Output the (x, y) coordinate of the center of the cell containing the given text.  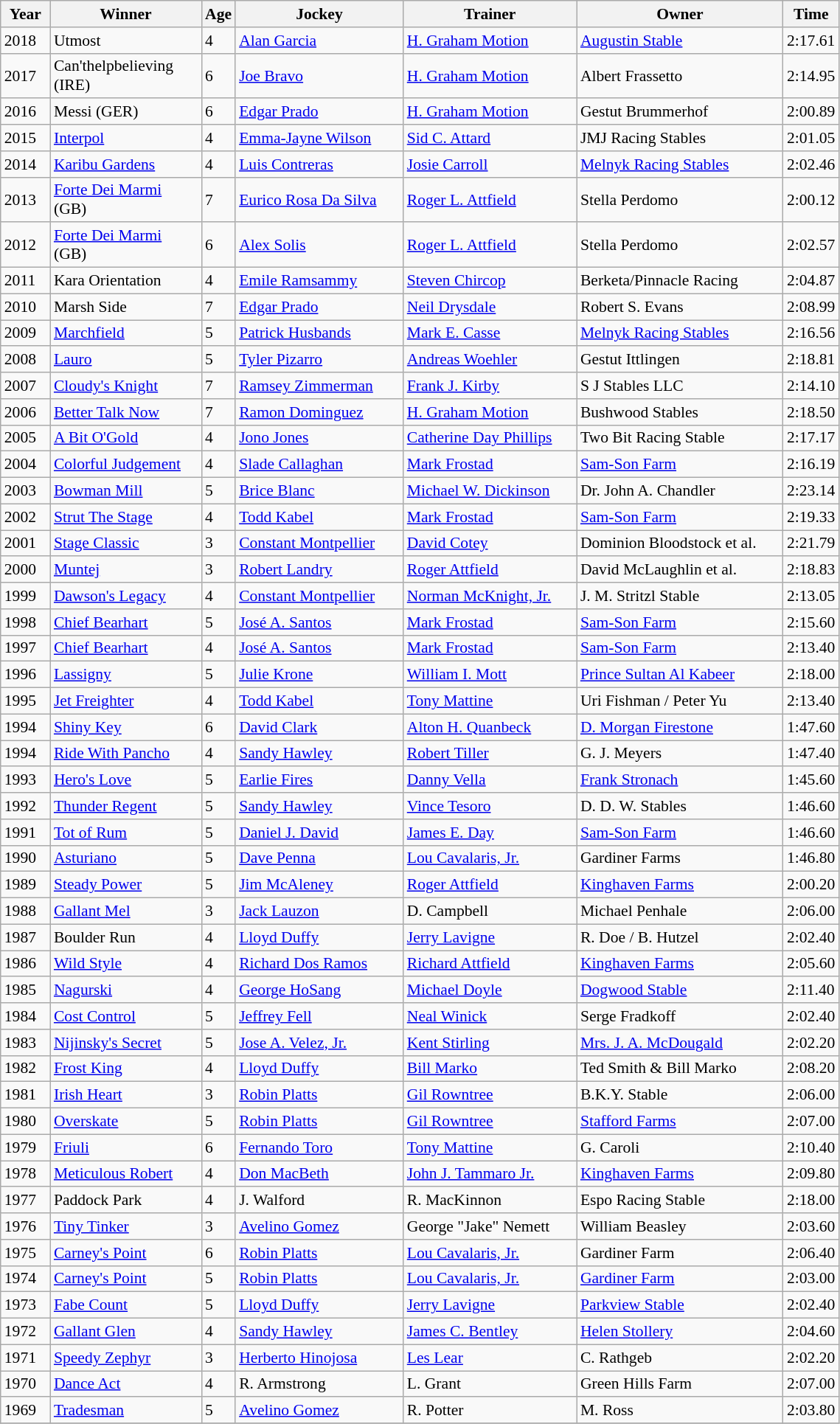
Mrs. J. A. McDougald (680, 1043)
John J. Tammaro Jr. (490, 1174)
Steven Chircop (490, 281)
D. Campbell (490, 911)
Neil Drysdale (490, 307)
Danny Vella (490, 780)
Stage Classic (125, 543)
1973 (25, 1305)
Dr. John A. Chandler (680, 491)
Slade Callaghan (319, 465)
Neal Winick (490, 1016)
1995 (25, 701)
Augustin Stable (680, 41)
Norman McKnight, Jr. (490, 596)
2:11.40 (811, 990)
Tradesman (125, 1411)
1982 (25, 1069)
Tot of Rum (125, 833)
2005 (25, 438)
Boulder Run (125, 937)
R. Doe / B. Hutzel (680, 937)
Cloudy's Knight (125, 386)
Patrick Husbands (319, 333)
Kara Orientation (125, 281)
D. Morgan Firestone (680, 727)
1988 (25, 911)
Les Lear (490, 1358)
2:00.89 (811, 112)
Speedy Zephyr (125, 1358)
2:04.60 (811, 1332)
2010 (25, 307)
Joe Bravo (319, 75)
1991 (25, 833)
J. Walford (319, 1201)
2:02.57 (811, 245)
William I. Mott (490, 675)
2004 (25, 465)
Serge Fradkoff (680, 1016)
Nagurski (125, 990)
2002 (25, 517)
David Cotey (490, 543)
Meticulous Robert (125, 1174)
Tiny Tinker (125, 1226)
Michael Penhale (680, 911)
2:00.12 (811, 199)
Michael Doyle (490, 990)
2008 (25, 360)
Gallant Mel (125, 911)
Hero's Love (125, 780)
2:18.81 (811, 360)
1983 (25, 1043)
Friuli (125, 1147)
Colorful Judgement (125, 465)
Brice Blanc (319, 491)
1974 (25, 1279)
Tyler Pizarro (319, 360)
2018 (25, 41)
Prince Sultan Al Kabeer (680, 675)
2:23.14 (811, 491)
R. Potter (490, 1411)
Robert S. Evans (680, 307)
JMJ Racing Stables (680, 138)
1997 (25, 648)
2:08.20 (811, 1069)
James C. Bentley (490, 1332)
2:03.00 (811, 1279)
Ted Smith & Bill Marko (680, 1069)
Jose A. Velez, Jr. (319, 1043)
2:19.33 (811, 517)
1972 (25, 1332)
Parkview Stable (680, 1305)
Josie Carroll (490, 164)
2:01.05 (811, 138)
2:03.80 (811, 1411)
2:14.10 (811, 386)
2007 (25, 386)
2:18.50 (811, 412)
Nijinsky's Secret (125, 1043)
George HoSang (319, 990)
Alton H. Quanbeck (490, 727)
Gestut Ittlingen (680, 360)
1977 (25, 1201)
Frank Stronach (680, 780)
Gardiner Farms (680, 858)
1996 (25, 675)
Asturiano (125, 858)
R. Armstrong (319, 1384)
Paddock Park (125, 1201)
Kent Stirling (490, 1043)
Alan Garcia (319, 41)
1992 (25, 806)
Interpol (125, 138)
Green Hills Farm (680, 1384)
Fernando Toro (319, 1147)
1986 (25, 964)
Owner (680, 14)
2015 (25, 138)
2014 (25, 164)
1:47.40 (811, 754)
Jono Jones (319, 438)
2000 (25, 570)
2:09.80 (811, 1174)
Irish Heart (125, 1095)
Ride With Pancho (125, 754)
B.K.Y. Stable (680, 1095)
1987 (25, 937)
1969 (25, 1411)
James E. Day (490, 833)
Steady Power (125, 885)
1970 (25, 1384)
Age (218, 14)
Sid C. Attard (490, 138)
Messi (GER) (125, 112)
Richard Attfield (490, 964)
L. Grant (490, 1384)
J. M. Stritzl Stable (680, 596)
Dance Act (125, 1384)
Strut The Stage (125, 517)
Richard Dos Ramos (319, 964)
R. MacKinnon (490, 1201)
Frank J. Kirby (490, 386)
2009 (25, 333)
Frost King (125, 1069)
1978 (25, 1174)
William Beasley (680, 1226)
2:02.46 (811, 164)
Uri Fishman / Peter Yu (680, 701)
Dominion Bloodstock et al. (680, 543)
1971 (25, 1358)
2:13.05 (811, 596)
Lassigny (125, 675)
2:05.60 (811, 964)
2:16.56 (811, 333)
Year (25, 14)
Utmost (125, 41)
Michael W. Dickinson (490, 491)
Jeffrey Fell (319, 1016)
Karibu Gardens (125, 164)
Can'thelpbelieving (IRE) (125, 75)
Luis Contreras (319, 164)
Helen Stollery (680, 1332)
1993 (25, 780)
Robert Tiller (490, 754)
Winner (125, 14)
Dave Penna (319, 858)
D. D. W. Stables (680, 806)
1979 (25, 1147)
Jet Freighter (125, 701)
S J Stables LLC (680, 386)
Alex Solis (319, 245)
Mark E. Casse (490, 333)
David Clark (319, 727)
2:06.40 (811, 1253)
Wild Style (125, 964)
Don MacBeth (319, 1174)
2:17.61 (811, 41)
1981 (25, 1095)
Herberto Hinojosa (319, 1358)
1:46.80 (811, 858)
1989 (25, 885)
Bowman Mill (125, 491)
Ramsey Zimmerman (319, 386)
David McLaughlin et al. (680, 570)
Cost Control (125, 1016)
Daniel J. David (319, 833)
1:45.60 (811, 780)
Emile Ramsammy (319, 281)
2:15.60 (811, 622)
M. Ross (680, 1411)
Earlie Fires (319, 780)
2017 (25, 75)
Muntej (125, 570)
2:14.95 (811, 75)
Espo Racing Stable (680, 1201)
Andreas Woehler (490, 360)
G. J. Meyers (680, 754)
Shiny Key (125, 727)
Emma-Jayne Wilson (319, 138)
Bushwood Stables (680, 412)
2:18.83 (811, 570)
1999 (25, 596)
2:17.17 (811, 438)
Better Talk Now (125, 412)
Julie Krone (319, 675)
Jack Lauzon (319, 911)
Fabe Count (125, 1305)
2001 (25, 543)
Catherine Day Phillips (490, 438)
Bill Marko (490, 1069)
1990 (25, 858)
Trainer (490, 14)
2:10.40 (811, 1147)
G. Caroli (680, 1147)
Thunder Regent (125, 806)
Marsh Side (125, 307)
2:21.79 (811, 543)
2:16.19 (811, 465)
Dawson's Legacy (125, 596)
2016 (25, 112)
Jim McAleney (319, 885)
2003 (25, 491)
Ramon Dominguez (319, 412)
Overskate (125, 1122)
Gallant Glen (125, 1332)
2:04.87 (811, 281)
2:03.60 (811, 1226)
Marchfield (125, 333)
1984 (25, 1016)
George "Jake" Nemett (490, 1226)
Robert Landry (319, 570)
Berketa/Pinnacle Racing (680, 281)
1:47.60 (811, 727)
Dogwood Stable (680, 990)
2012 (25, 245)
Gestut Brummerhof (680, 112)
A Bit O'Gold (125, 438)
1985 (25, 990)
Two Bit Racing Stable (680, 438)
Jockey (319, 14)
1998 (25, 622)
2:08.99 (811, 307)
1975 (25, 1253)
Stafford Farms (680, 1122)
Albert Frassetto (680, 75)
Vince Tesoro (490, 806)
2:00.20 (811, 885)
2013 (25, 199)
1980 (25, 1122)
2011 (25, 281)
Lauro (125, 360)
Eurico Rosa Da Silva (319, 199)
2006 (25, 412)
C. Rathgeb (680, 1358)
1976 (25, 1226)
Time (811, 14)
